Identify which cell holds the provided text, then report its [X, Y] central coordinate. 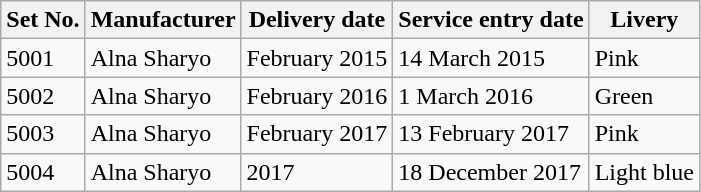
18 December 2017 [491, 172]
5001 [43, 58]
1 March 2016 [491, 96]
Service entry date [491, 20]
2017 [317, 172]
Delivery date [317, 20]
5003 [43, 134]
Set No. [43, 20]
5002 [43, 96]
Manufacturer [163, 20]
5004 [43, 172]
13 February 2017 [491, 134]
14 March 2015 [491, 58]
Green [644, 96]
Livery [644, 20]
February 2016 [317, 96]
February 2017 [317, 134]
Light blue [644, 172]
February 2015 [317, 58]
